Search for the cell housing the specified text and yield its [X, Y] center coordinate. 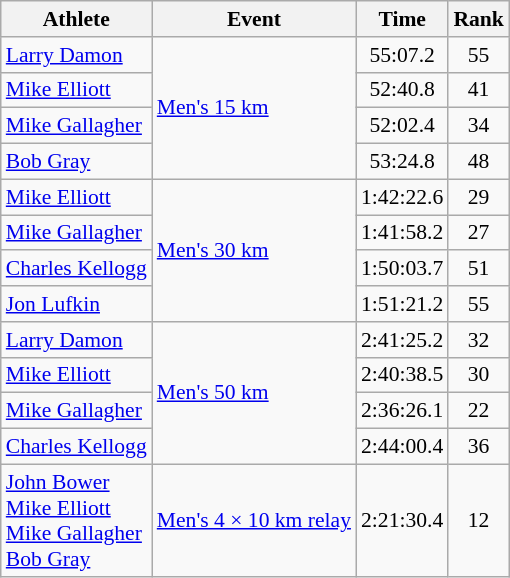
29 [478, 197]
22 [478, 411]
41 [478, 90]
John BowerMike ElliottMike GallagherBob Gray [76, 520]
53:24.8 [402, 162]
1:50:03.7 [402, 269]
12 [478, 520]
2:41:25.2 [402, 340]
Men's 30 km [254, 250]
2:40:38.5 [402, 375]
48 [478, 162]
52:02.4 [402, 126]
34 [478, 126]
30 [478, 375]
Event [254, 19]
Bob Gray [76, 162]
27 [478, 233]
1:42:22.6 [402, 197]
2:36:26.1 [402, 411]
Men's 4 × 10 km relay [254, 520]
Jon Lufkin [76, 304]
Time [402, 19]
52:40.8 [402, 90]
Rank [478, 19]
Men's 15 km [254, 108]
Men's 50 km [254, 393]
2:44:00.4 [402, 447]
1:41:58.2 [402, 233]
32 [478, 340]
1:51:21.2 [402, 304]
2:21:30.4 [402, 520]
Athlete [76, 19]
55:07.2 [402, 55]
36 [478, 447]
51 [478, 269]
